Identify which cell holds the provided text, then report its [X, Y] central coordinate. 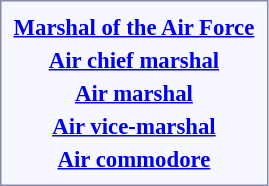
Air marshal [134, 93]
Air commodore [134, 159]
Air chief marshal [134, 60]
Air vice-marshal [134, 126]
Marshal of the Air Force [134, 27]
